Extract the (X, Y) coordinate from the center of the cell holding the provided text.  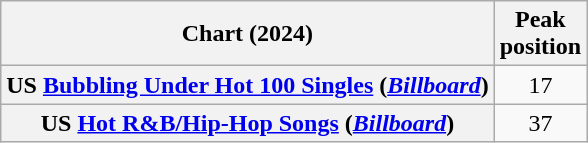
17 (540, 85)
37 (540, 123)
Peakposition (540, 34)
US Bubbling Under Hot 100 Singles (Billboard) (248, 85)
Chart (2024) (248, 34)
US Hot R&B/Hip-Hop Songs (Billboard) (248, 123)
